Provide the [X, Y] coordinate of the cell's center where the given text is located.  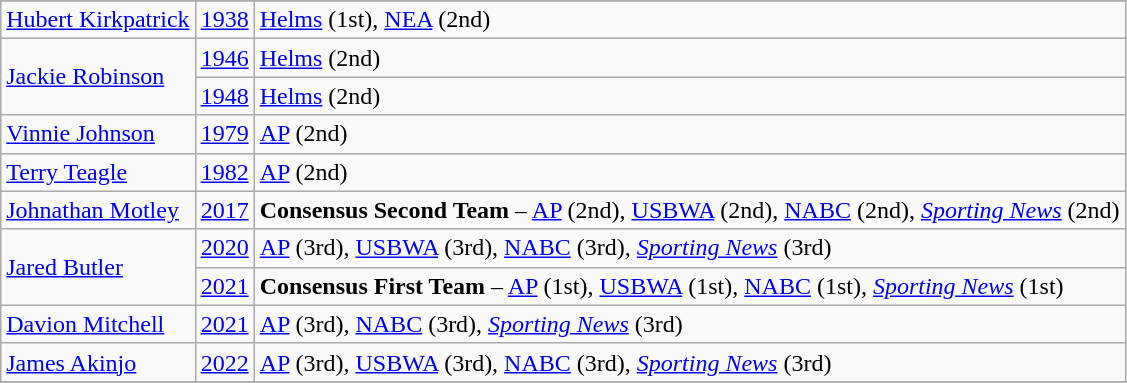
Johnathan Motley [98, 210]
1938 [224, 20]
Helms (1st), NEA (2nd) [690, 20]
1982 [224, 172]
Vinnie Johnson [98, 134]
Consensus Second Team – AP (2nd), USBWA (2nd), NABC (2nd), Sporting News (2nd) [690, 210]
Jared Butler [98, 267]
2017 [224, 210]
Terry Teagle [98, 172]
1946 [224, 58]
AP (3rd), NABC (3rd), Sporting News (3rd) [690, 324]
Consensus First Team – AP (1st), USBWA (1st), NABC (1st), Sporting News (1st) [690, 286]
1979 [224, 134]
Hubert Kirkpatrick [98, 20]
Davion Mitchell [98, 324]
Jackie Robinson [98, 77]
James Akinjo [98, 362]
2020 [224, 248]
1948 [224, 96]
2022 [224, 362]
